Return the [X, Y] coordinate for the center point of the cell that contains the specified text.  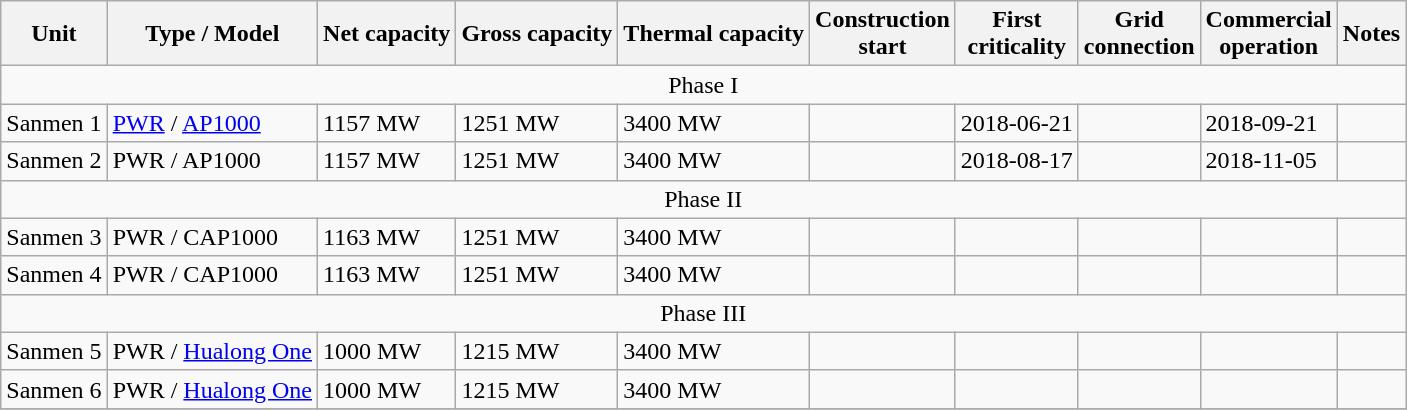
Sanmen 6 [54, 389]
Sanmen 3 [54, 237]
Phase II [704, 199]
Net capacity [387, 34]
Sanmen 4 [54, 275]
2018-06-21 [1016, 123]
Gross capacity [537, 34]
2018-08-17 [1016, 161]
Sanmen 1 [54, 123]
Sanmen 2 [54, 161]
Phase I [704, 85]
2018-09-21 [1268, 123]
Type / Model [212, 34]
Sanmen 5 [54, 351]
Construction start [883, 34]
Grid connection [1139, 34]
Commercial operation [1268, 34]
Notes [1371, 34]
Thermal capacity [714, 34]
Phase III [704, 313]
Unit [54, 34]
2018-11-05 [1268, 161]
First criticality [1016, 34]
